Return (X, Y) of the center of cell containing provided text 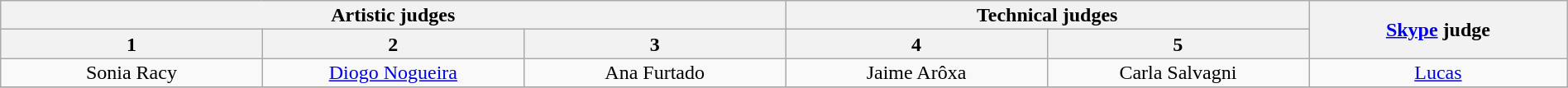
Jaime Arôxa (916, 72)
Technical judges (1047, 15)
Ana Furtado (654, 72)
3 (654, 44)
Carla Salvagni (1178, 72)
1 (131, 44)
Sonia Racy (131, 72)
Skype judge (1439, 30)
2 (393, 44)
Lucas (1439, 72)
5 (1178, 44)
Artistic judges (394, 15)
Diogo Nogueira (393, 72)
4 (916, 44)
